Identify which cell holds the provided text, then report its [x, y] central coordinate. 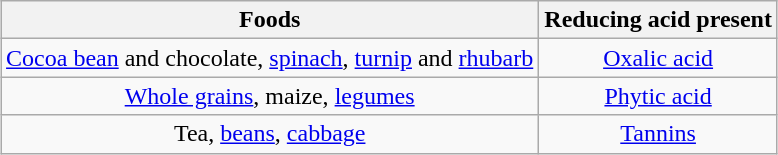
Foods [270, 20]
Phytic acid [658, 96]
Cocoa bean and chocolate, spinach, turnip and rhubarb [270, 58]
Whole grains, maize, legumes [270, 96]
Reducing acid present [658, 20]
Tannins [658, 134]
Oxalic acid [658, 58]
Tea, beans, cabbage [270, 134]
